Detect which cell encompasses the target text, then output its (x, y) center coordinate. 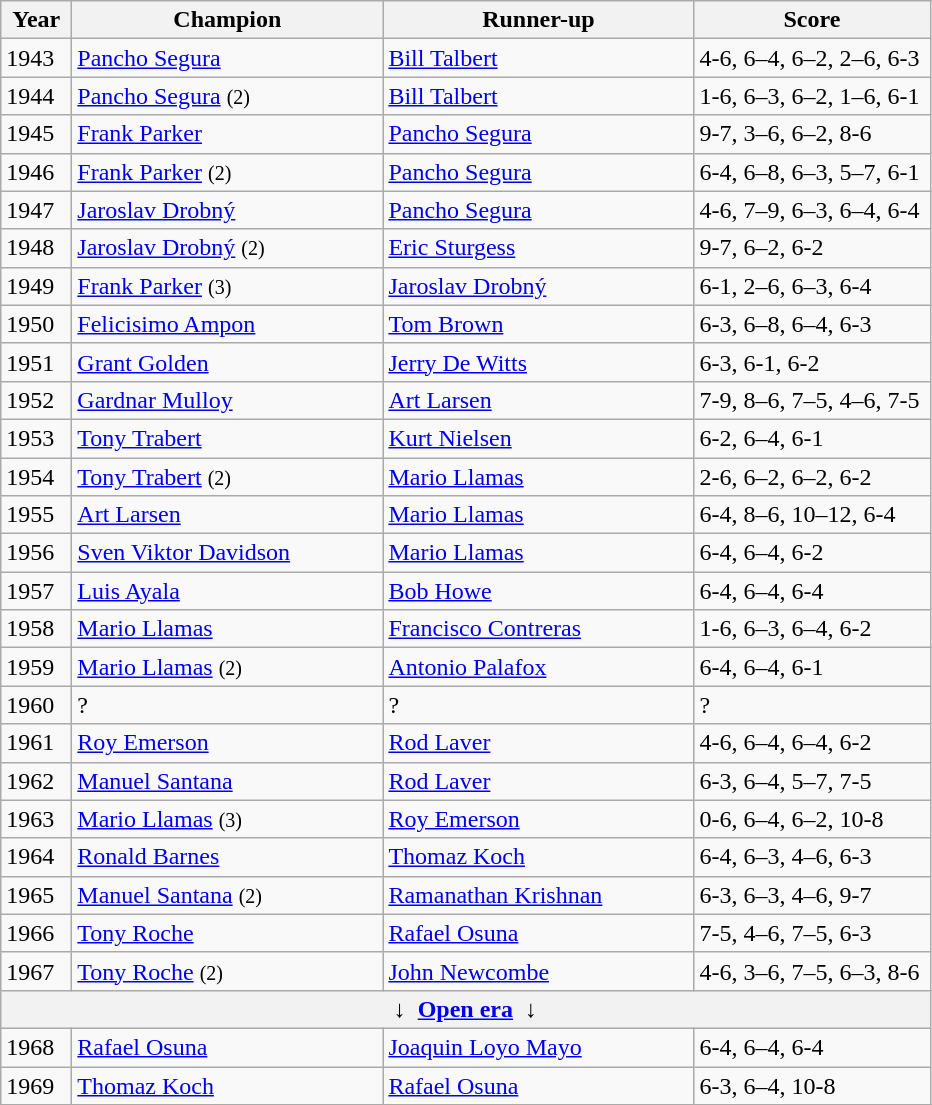
Pancho Segura (2) (228, 96)
Tony Roche (2) (228, 971)
1957 (36, 591)
1948 (36, 248)
Jerry De Witts (538, 362)
1949 (36, 286)
1964 (36, 857)
Frank Parker (3) (228, 286)
6-3, 6–4, 10-8 (812, 1085)
7-5, 4–6, 7–5, 6-3 (812, 933)
1963 (36, 819)
Mario Llamas (3) (228, 819)
1967 (36, 971)
Manuel Santana (228, 781)
Tony Trabert (2) (228, 477)
Grant Golden (228, 362)
Bob Howe (538, 591)
Tony Roche (228, 933)
↓ Open era ↓ (466, 1009)
Champion (228, 20)
1943 (36, 58)
1958 (36, 629)
Runner-up (538, 20)
1-6, 6–3, 6–2, 1–6, 6-1 (812, 96)
John Newcombe (538, 971)
1-6, 6–3, 6–4, 6-2 (812, 629)
Kurt Nielsen (538, 438)
6-4, 6–8, 6–3, 5–7, 6-1 (812, 172)
1961 (36, 743)
2-6, 6–2, 6–2, 6-2 (812, 477)
Mario Llamas (2) (228, 667)
6-3, 6–3, 4–6, 9-7 (812, 895)
4-6, 7–9, 6–3, 6–4, 6-4 (812, 210)
1950 (36, 324)
Jaroslav Drobný (2) (228, 248)
1951 (36, 362)
Frank Parker (2) (228, 172)
0-6, 6–4, 6–2, 10-8 (812, 819)
6-4, 6–4, 6-2 (812, 553)
Tony Trabert (228, 438)
4-6, 3–6, 7–5, 6–3, 8-6 (812, 971)
Luis Ayala (228, 591)
1947 (36, 210)
1965 (36, 895)
6-2, 6–4, 6-1 (812, 438)
1954 (36, 477)
1968 (36, 1047)
Year (36, 20)
1953 (36, 438)
Antonio Palafox (538, 667)
1952 (36, 400)
6-4, 8–6, 10–12, 6-4 (812, 515)
Frank Parker (228, 134)
1959 (36, 667)
9-7, 6–2, 6-2 (812, 248)
1969 (36, 1085)
1960 (36, 705)
Sven Viktor Davidson (228, 553)
Score (812, 20)
Felicisimo Ampon (228, 324)
1962 (36, 781)
1946 (36, 172)
Ramanathan Krishnan (538, 895)
4-6, 6–4, 6–2, 2–6, 6-3 (812, 58)
Francisco Contreras (538, 629)
Manuel Santana (2) (228, 895)
1955 (36, 515)
9-7, 3–6, 6–2, 8-6 (812, 134)
1956 (36, 553)
6-1, 2–6, 6–3, 6-4 (812, 286)
4-6, 6–4, 6–4, 6-2 (812, 743)
Ronald Barnes (228, 857)
6-4, 6–4, 6-1 (812, 667)
Eric Sturgess (538, 248)
Gardnar Mulloy (228, 400)
6-3, 6–8, 6–4, 6-3 (812, 324)
6-3, 6-1, 6-2 (812, 362)
6-4, 6–3, 4–6, 6-3 (812, 857)
7-9, 8–6, 7–5, 4–6, 7-5 (812, 400)
1945 (36, 134)
6-3, 6–4, 5–7, 7-5 (812, 781)
1966 (36, 933)
1944 (36, 96)
Tom Brown (538, 324)
Joaquin Loyo Mayo (538, 1047)
